Capture the cell that displays the provided text and extract its (X, Y) central coordinate. 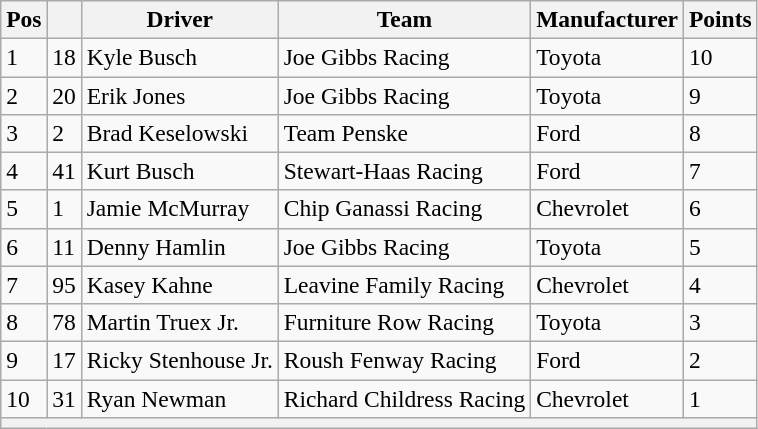
18 (64, 57)
Kasey Kahne (180, 285)
11 (64, 247)
Team (404, 19)
Jamie McMurray (180, 209)
Richard Childress Racing (404, 398)
Kurt Busch (180, 171)
41 (64, 171)
20 (64, 95)
Brad Keselowski (180, 133)
Kyle Busch (180, 57)
Team Penske (404, 133)
Chip Ganassi Racing (404, 209)
Points (720, 19)
Denny Hamlin (180, 247)
Roush Fenway Racing (404, 360)
31 (64, 398)
Stewart-Haas Racing (404, 171)
Erik Jones (180, 95)
Martin Truex Jr. (180, 322)
Pos (24, 19)
Driver (180, 19)
Ryan Newman (180, 398)
17 (64, 360)
Manufacturer (608, 19)
Furniture Row Racing (404, 322)
Ricky Stenhouse Jr. (180, 360)
Leavine Family Racing (404, 285)
78 (64, 322)
95 (64, 285)
